Identify which cell holds the provided text, then report its [X, Y] central coordinate. 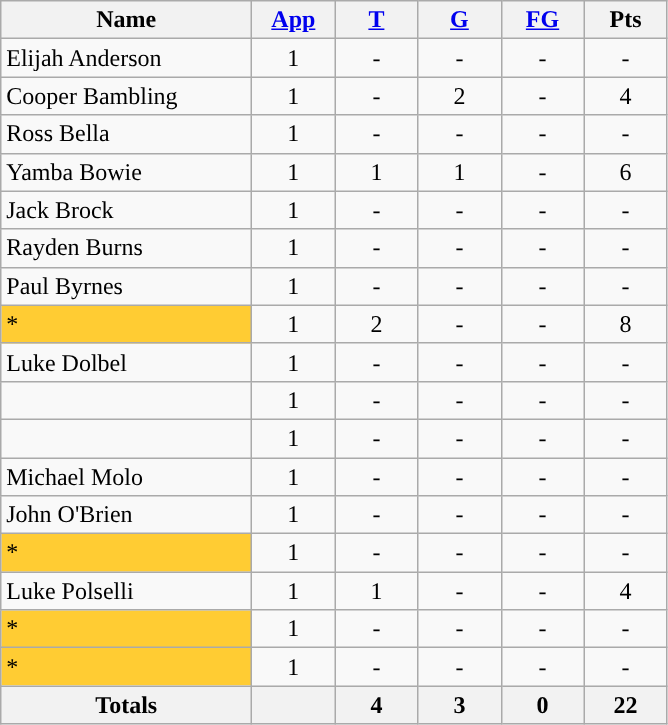
Pts [626, 20]
0 [542, 705]
Luke Dolbel [126, 362]
Rayden Burns [126, 248]
App [294, 20]
6 [626, 172]
Name [126, 20]
T [376, 20]
Totals [126, 705]
22 [626, 705]
John O'Brien [126, 515]
Elijah Anderson [126, 58]
Yamba Bowie [126, 172]
G [460, 20]
Jack Brock [126, 210]
Cooper Bambling [126, 96]
3 [460, 705]
Michael Molo [126, 477]
Paul Byrnes [126, 286]
8 [626, 324]
Luke Polselli [126, 591]
Ross Bella [126, 134]
FG [542, 20]
